Extract the (x, y) coordinate from the center of the cell holding the provided text.  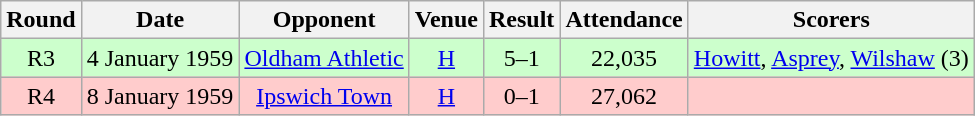
8 January 1959 (160, 96)
Venue (446, 20)
5–1 (521, 58)
Date (160, 20)
Ipswich Town (324, 96)
Attendance (624, 20)
Result (521, 20)
Round (41, 20)
Oldham Athletic (324, 58)
4 January 1959 (160, 58)
Howitt, Asprey, Wilshaw (3) (831, 58)
Opponent (324, 20)
R4 (41, 96)
R3 (41, 58)
22,035 (624, 58)
27,062 (624, 96)
0–1 (521, 96)
Scorers (831, 20)
